Extract the (x, y) coordinate from the center of the cell holding the provided text.  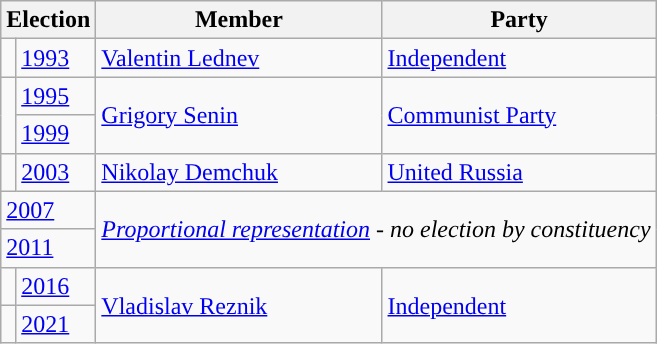
2021 (56, 324)
Nikolay Demchuk (239, 172)
Party (519, 20)
Grigory Senin (239, 115)
2007 (48, 210)
2003 (56, 172)
Election (48, 20)
Member (239, 20)
1995 (56, 96)
Proportional representation - no election by constituency (376, 229)
2016 (56, 286)
Communist Party (519, 115)
1993 (56, 58)
United Russia (519, 172)
Vladislav Reznik (239, 305)
Valentin Lednev (239, 58)
2011 (48, 248)
1999 (56, 134)
